Pinpoint the cell where the given text exists, returning its (X, Y) midpoint coordinate. 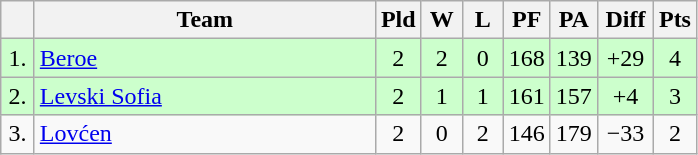
+29 (625, 58)
146 (526, 134)
L (482, 20)
PA (574, 20)
PF (526, 20)
Pts (674, 20)
3 (674, 96)
2. (18, 96)
−33 (625, 134)
168 (526, 58)
161 (526, 96)
Lovćen (204, 134)
+4 (625, 96)
Pld (398, 20)
179 (574, 134)
1. (18, 58)
157 (574, 96)
4 (674, 58)
139 (574, 58)
Levski Sofia (204, 96)
W (442, 20)
Diff (625, 20)
Team (204, 20)
Beroe (204, 58)
3. (18, 134)
